Return (X, Y) of the center of cell containing provided text 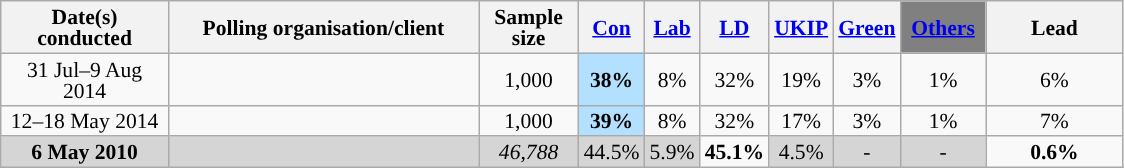
46,788 (528, 152)
Lead (1055, 27)
6% (1055, 79)
LD (734, 27)
5.9% (672, 152)
Con (612, 27)
Sample size (528, 27)
38% (612, 79)
Date(s)conducted (85, 27)
39% (612, 120)
44.5% (612, 152)
7% (1055, 120)
0.6% (1055, 152)
Green (866, 27)
12–18 May 2014 (85, 120)
31 Jul–9 Aug 2014 (85, 79)
Lab (672, 27)
UKIP (801, 27)
45.1% (734, 152)
6 May 2010 (85, 152)
19% (801, 79)
Polling organisation/client (323, 27)
17% (801, 120)
4.5% (801, 152)
Others (942, 27)
